From the cell containing the given text, extract its center point as (X, Y) coordinate. 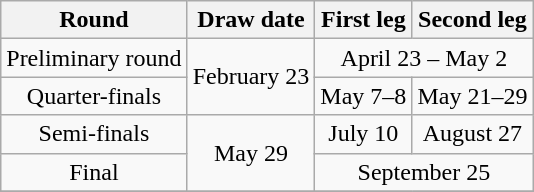
April 23 – May 2 (424, 58)
First leg (364, 20)
Semi-finals (94, 134)
May 29 (251, 153)
May 7–8 (364, 96)
Second leg (472, 20)
August 27 (472, 134)
Round (94, 20)
July 10 (364, 134)
Preliminary round (94, 58)
Quarter-finals (94, 96)
Draw date (251, 20)
September 25 (424, 172)
May 21–29 (472, 96)
Final (94, 172)
February 23 (251, 77)
